Extract the (X, Y) coordinate from the center of the cell holding the provided text.  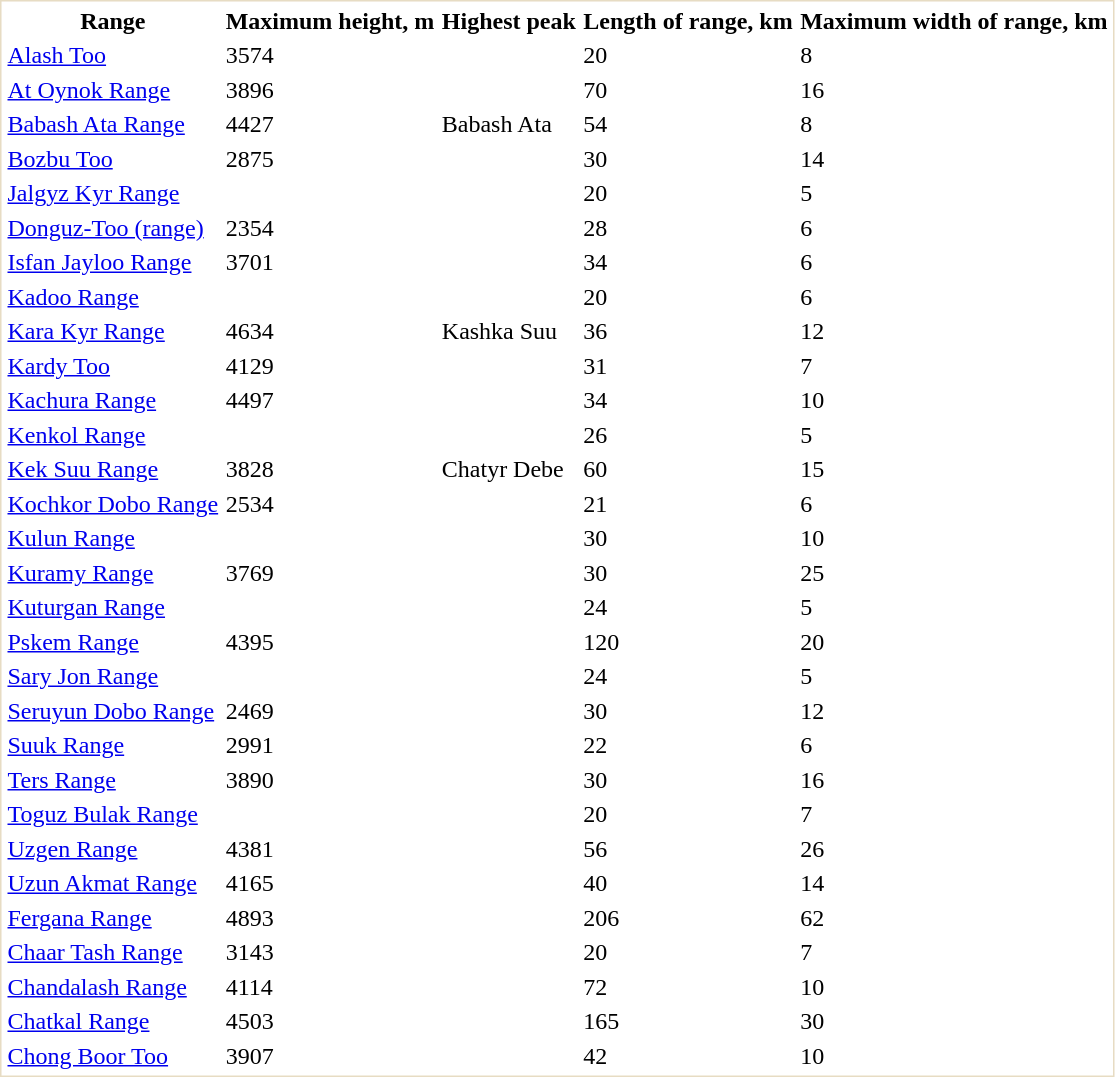
3574 (330, 55)
Bozbu Too (113, 159)
Uzgen Range (113, 849)
Sary Jon Range (113, 677)
15 (954, 469)
4497 (330, 401)
4503 (330, 1021)
Alash Too (113, 55)
Babash Ata Range (113, 125)
206 (688, 918)
70 (688, 90)
Jalgyz Kyr Range (113, 193)
Donguz-Too (range) (113, 228)
21 (688, 504)
4395 (330, 642)
3896 (330, 90)
Uzun Akmat Range (113, 883)
3828 (330, 469)
Kochkor Dobo Range (113, 504)
4893 (330, 918)
60 (688, 469)
Maximum height, m (330, 21)
Length of range, km (688, 21)
Toguz Bulak Range (113, 815)
Kuturgan Range (113, 607)
165 (688, 1021)
22 (688, 745)
Pskem Range (113, 642)
36 (688, 331)
4634 (330, 331)
Kardy Too (113, 366)
Kara Kyr Range (113, 331)
Chaar Tash Range (113, 953)
3769 (330, 573)
3143 (330, 953)
25 (954, 573)
Chong Boor Too (113, 1056)
Babash Ata (508, 125)
2534 (330, 504)
40 (688, 883)
At Oynok Range (113, 90)
Highest peak (508, 21)
Fergana Range (113, 918)
Ters Range (113, 780)
Suuk Range (113, 745)
Range (113, 21)
3701 (330, 263)
Kadoo Range (113, 297)
Chatkal Range (113, 1021)
28 (688, 228)
4427 (330, 125)
42 (688, 1056)
Seruyun Dobo Range (113, 711)
Maximum width of range, km (954, 21)
Kek Suu Range (113, 469)
4381 (330, 849)
Kenkol Range (113, 435)
Isfan Jayloo Range (113, 263)
62 (954, 918)
2469 (330, 711)
2875 (330, 159)
2354 (330, 228)
4129 (330, 366)
Chatyr Debe (508, 469)
56 (688, 849)
2991 (330, 745)
54 (688, 125)
4114 (330, 987)
72 (688, 987)
31 (688, 366)
Kulun Range (113, 539)
3907 (330, 1056)
4165 (330, 883)
3890 (330, 780)
120 (688, 642)
Kashka Suu (508, 331)
Chandalash Range (113, 987)
Kachura Range (113, 401)
Kuramy Range (113, 573)
